Determine the [X, Y] coordinate at the center of the cell enclosing the given text.  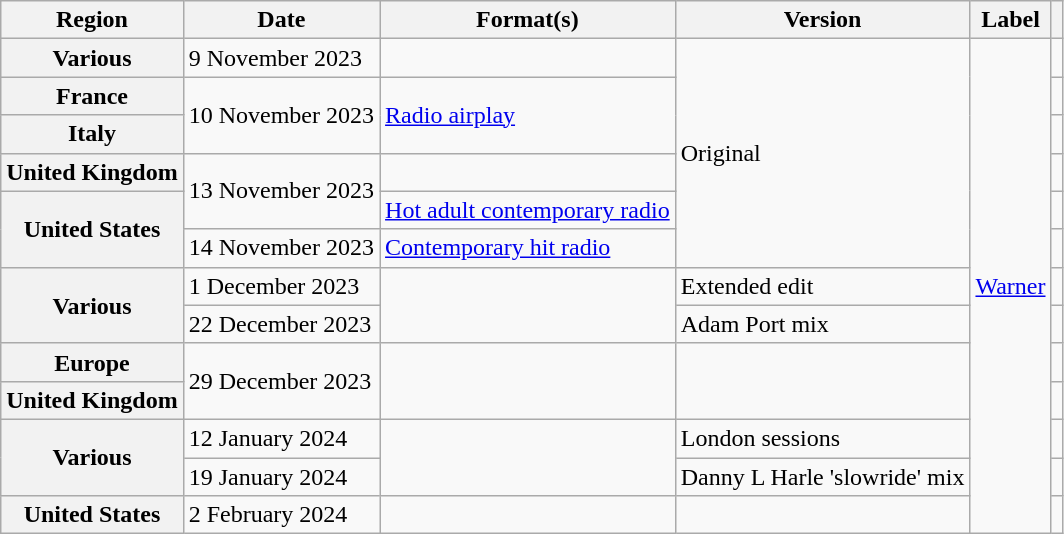
London sessions [822, 438]
Version [822, 20]
Warner [1010, 286]
2 February 2024 [281, 515]
Date [281, 20]
13 November 2023 [281, 191]
Danny L Harle 'slowride' mix [822, 477]
France [92, 96]
14 November 2023 [281, 248]
Region [92, 20]
29 December 2023 [281, 381]
Radio airplay [528, 115]
Hot adult contemporary radio [528, 210]
10 November 2023 [281, 115]
1 December 2023 [281, 286]
Italy [92, 134]
Label [1010, 20]
Contemporary hit radio [528, 248]
Extended edit [822, 286]
Europe [92, 362]
Format(s) [528, 20]
Original [822, 153]
9 November 2023 [281, 58]
22 December 2023 [281, 324]
12 January 2024 [281, 438]
19 January 2024 [281, 477]
Adam Port mix [822, 324]
